Return the [x, y] coordinate for the center point of the cell that contains the specified text.  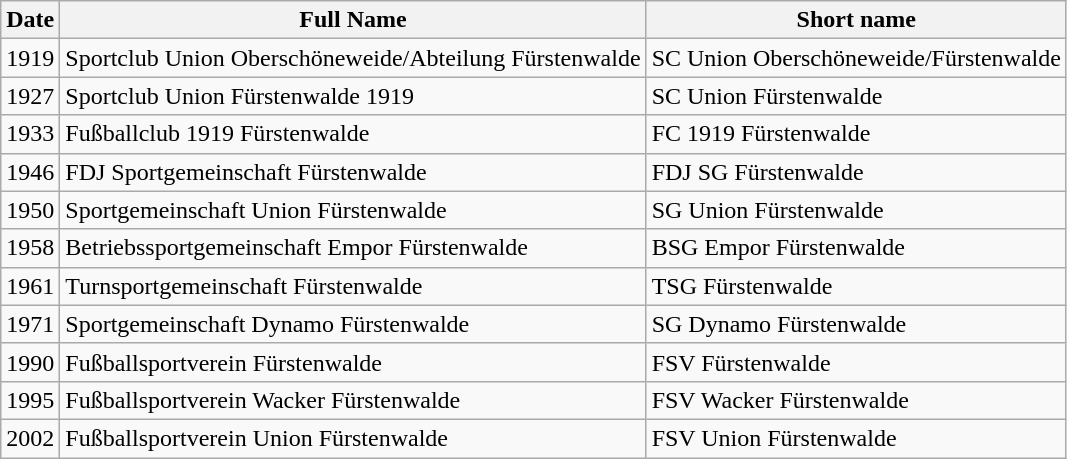
SC Union Fürstenwalde [856, 96]
1990 [30, 362]
Short name [856, 20]
SG Union Fürstenwalde [856, 210]
FC 1919 Fürstenwalde [856, 134]
Date [30, 20]
TSG Fürstenwalde [856, 286]
BSG Empor Fürstenwalde [856, 248]
FSV Union Fürstenwalde [856, 438]
FSV Fürstenwalde [856, 362]
Fußballsportverein Union Fürstenwalde [353, 438]
Sportclub Union Fürstenwalde 1919 [353, 96]
1933 [30, 134]
Sportgemeinschaft Union Fürstenwalde [353, 210]
1927 [30, 96]
1995 [30, 400]
Betriebssportgemeinschaft Empor Fürstenwalde [353, 248]
Fußballsportverein Fürstenwalde [353, 362]
Turnsportgemeinschaft Fürstenwalde [353, 286]
2002 [30, 438]
1919 [30, 58]
FSV Wacker Fürstenwalde [856, 400]
1961 [30, 286]
Fußballsportverein Wacker Fürstenwalde [353, 400]
FDJ SG Fürstenwalde [856, 172]
1950 [30, 210]
SC Union Oberschöneweide/Fürstenwalde [856, 58]
1946 [30, 172]
Full Name [353, 20]
Fußballclub 1919 Fürstenwalde [353, 134]
SG Dynamo Fürstenwalde [856, 324]
FDJ Sportgemeinschaft Fürstenwalde [353, 172]
1958 [30, 248]
Sportgemeinschaft Dynamo Fürstenwalde [353, 324]
1971 [30, 324]
Sportclub Union Oberschöneweide/Abteilung Fürstenwalde [353, 58]
